Extract the [x, y] coordinate from the center of the cell holding the provided text.  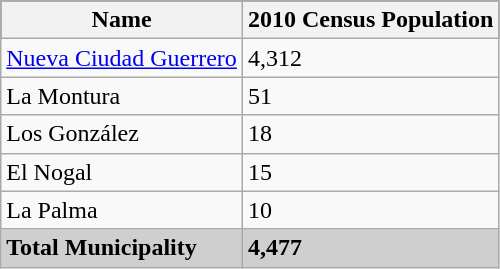
El Nogal [122, 172]
4,312 [370, 58]
La Palma [122, 210]
Name [122, 20]
La Montura [122, 96]
18 [370, 134]
15 [370, 172]
10 [370, 210]
Nueva Ciudad Guerrero [122, 58]
51 [370, 96]
Total Municipality [122, 248]
4,477 [370, 248]
Los González [122, 134]
2010 Census Population [370, 20]
